Output the [X, Y] coordinate of the center of the cell containing the given text.  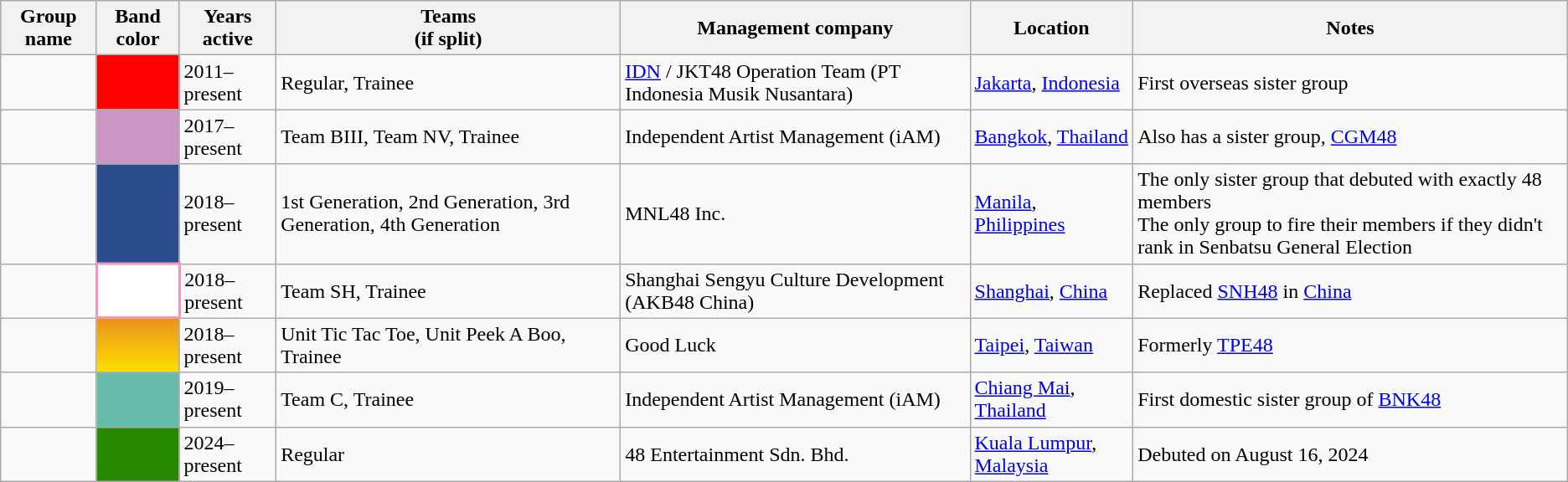
Years active [228, 28]
2019–present [228, 400]
1st Generation, 2nd Generation, 3rd Generation, 4th Generation [449, 214]
Management company [796, 28]
First overseas sister group [1350, 82]
Location [1052, 28]
2011–present [228, 82]
Regular [449, 454]
Replaced SNH48 in China [1350, 291]
Team SH, Trainee [449, 291]
Formerly TPE48 [1350, 345]
Band color [137, 28]
Shanghai, China [1052, 291]
Taipei, Taiwan [1052, 345]
Bangkok, Thailand [1052, 137]
Regular, Trainee [449, 82]
2017–present [228, 137]
48 Entertainment Sdn. Bhd. [796, 454]
First domestic sister group of BNK48 [1350, 400]
Team C, Trainee [449, 400]
Team BIII, Team NV, Trainee [449, 137]
Debuted on August 16, 2024 [1350, 454]
IDN / JKT48 Operation Team (PT Indonesia Musik Nusantara) [796, 82]
MNL48 Inc. [796, 214]
Group name [49, 28]
Good Luck [796, 345]
Chiang Mai, Thailand [1052, 400]
Kuala Lumpur, Malaysia [1052, 454]
Teams(if split) [449, 28]
2024–present [228, 454]
Also has a sister group, CGM48 [1350, 137]
Notes [1350, 28]
Unit Tic Tac Toe, Unit Peek A Boo, Trainee [449, 345]
The only sister group that debuted with exactly 48 membersThe only group to fire their members if they didn't rank in Senbatsu General Election [1350, 214]
Shanghai Sengyu Culture Development (AKB48 China) [796, 291]
Manila, Philippines [1052, 214]
Jakarta, Indonesia [1052, 82]
